Locate the cell with the specified text and output its (X, Y) center coordinate. 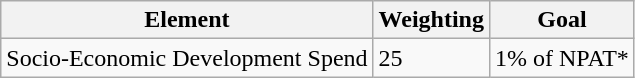
Socio-Economic Development Spend (187, 58)
1% of NPAT* (562, 58)
Weighting (431, 20)
25 (431, 58)
Goal (562, 20)
Element (187, 20)
